Pinpoint the cell where the given text exists, returning its [x, y] midpoint coordinate. 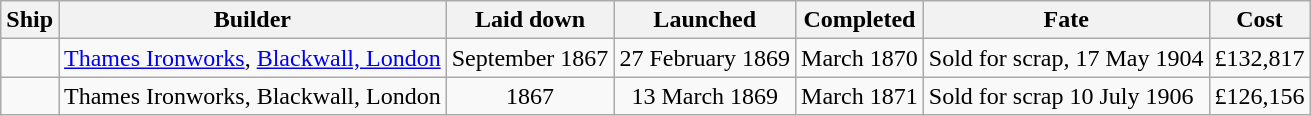
13 March 1869 [705, 96]
£126,156 [1260, 96]
Builder [253, 20]
Ship [30, 20]
Laid down [530, 20]
March 1871 [860, 96]
Launched [705, 20]
Cost [1260, 20]
Sold for scrap, 17 May 1904 [1066, 58]
1867 [530, 96]
September 1867 [530, 58]
Sold for scrap 10 July 1906 [1066, 96]
27 February 1869 [705, 58]
Completed [860, 20]
Fate [1066, 20]
March 1870 [860, 58]
£132,817 [1260, 58]
